Capture the cell that displays the provided text and extract its [x, y] central coordinate. 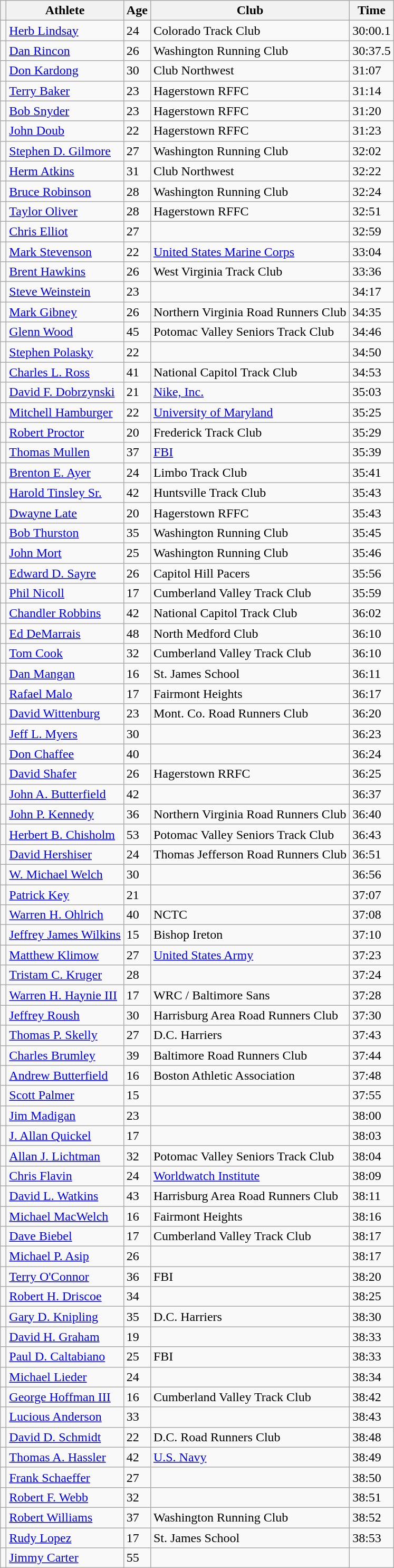
West Virginia Track Club [250, 272]
34:50 [372, 352]
United States Marine Corps [250, 252]
32:22 [372, 171]
Brent Hawkins [65, 272]
33:04 [372, 252]
Robert Proctor [65, 432]
Capitol Hill Pacers [250, 573]
Jimmy Carter [65, 1558]
David Wittenburg [65, 714]
Bruce Robinson [65, 191]
35:59 [372, 593]
35:41 [372, 473]
Nike, Inc. [250, 392]
36:56 [372, 874]
37:28 [372, 995]
31:14 [372, 91]
Thomas Jefferson Road Runners Club [250, 854]
38:49 [372, 1457]
Michael Lieder [65, 1377]
Herm Atkins [65, 171]
36:20 [372, 714]
John A. Butterfield [65, 794]
Glenn Wood [65, 332]
Terry Baker [65, 91]
38:11 [372, 1196]
Harold Tinsley Sr. [65, 493]
Robert Williams [65, 1517]
Limbo Track Club [250, 473]
Michael P. Asip [65, 1257]
Frederick Track Club [250, 432]
Jeffrey Roush [65, 1015]
34:53 [372, 372]
38:51 [372, 1497]
Patrick Key [65, 895]
Rudy Lopez [65, 1538]
NCTC [250, 915]
37:24 [372, 975]
University of Maryland [250, 412]
35:46 [372, 553]
Thomas P. Skelly [65, 1035]
Stephen D. Gilmore [65, 151]
Edward D. Sayre [65, 573]
34:46 [372, 332]
38:50 [372, 1477]
Dwayne Late [65, 513]
38:43 [372, 1417]
32:51 [372, 211]
J. Allan Quickel [65, 1136]
Robert H. Driscoe [65, 1297]
Lucious Anderson [65, 1417]
Athlete [65, 11]
Gary D. Knipling [65, 1317]
35:25 [372, 412]
34:35 [372, 312]
37:23 [372, 955]
D.C. Road Runners Club [250, 1437]
38:16 [372, 1216]
37:48 [372, 1075]
38:30 [372, 1317]
Chris Flavin [65, 1176]
55 [137, 1558]
Tom Cook [65, 654]
31:20 [372, 111]
Age [137, 11]
36:17 [372, 694]
36:40 [372, 814]
19 [137, 1337]
32:24 [372, 191]
Dan Mangan [65, 674]
Terry O'Connor [65, 1277]
Warren H. Ohlrich [65, 915]
36:23 [372, 734]
Thomas Mullen [65, 452]
John P. Kennedy [65, 814]
Bob Snyder [65, 111]
David D. Schmidt [65, 1437]
Steve Weinstein [65, 292]
Brenton E. Ayer [65, 473]
Paul D. Caltabiano [65, 1357]
Ed DeMarrais [65, 634]
Mitchell Hamburger [65, 412]
38:25 [372, 1297]
Matthew Klimow [65, 955]
Herbert B. Chisholm [65, 834]
John Doub [65, 131]
Charles Brumley [65, 1055]
32:02 [372, 151]
36:37 [372, 794]
36:51 [372, 854]
Dan Rincon [65, 51]
Tristam C. Kruger [65, 975]
Baltimore Road Runners Club [250, 1055]
Bob Thurston [65, 533]
Jeffrey James Wilkins [65, 935]
35:29 [372, 432]
37:08 [372, 915]
David Shafer [65, 774]
Taylor Oliver [65, 211]
38:42 [372, 1397]
38:20 [372, 1277]
38:04 [372, 1156]
38:00 [372, 1116]
30:37.5 [372, 51]
Rafael Malo [65, 694]
36:24 [372, 754]
38:52 [372, 1517]
37:30 [372, 1015]
Time [372, 11]
35:03 [372, 392]
36:25 [372, 774]
Robert F. Webb [65, 1497]
36:02 [372, 613]
Stephen Polasky [65, 352]
35:39 [372, 452]
38:53 [372, 1538]
Don Chaffee [65, 754]
37:10 [372, 935]
37:44 [372, 1055]
Colorado Track Club [250, 31]
Michael MacWelch [65, 1216]
31:23 [372, 131]
Huntsville Track Club [250, 493]
Boston Athletic Association [250, 1075]
38:34 [372, 1377]
Mark Gibney [65, 312]
Club [250, 11]
Herb Lindsay [65, 31]
36:11 [372, 674]
Bishop Ireton [250, 935]
North Medford Club [250, 634]
41 [137, 372]
34:17 [372, 292]
David L. Watkins [65, 1196]
37:07 [372, 895]
Jeff L. Myers [65, 734]
Dave Biebel [65, 1236]
Frank Schaeffer [65, 1477]
53 [137, 834]
Scott Palmer [65, 1095]
45 [137, 332]
David F. Dobrzynski [65, 392]
Don Kardong [65, 71]
Andrew Butterfield [65, 1075]
WRC / Baltimore Sans [250, 995]
30:00.1 [372, 31]
U.S. Navy [250, 1457]
Charles L. Ross [65, 372]
38:48 [372, 1437]
33 [137, 1417]
Chandler Robbins [65, 613]
Mark Stevenson [65, 252]
31:07 [372, 71]
Thomas A. Hassler [65, 1457]
38:03 [372, 1136]
Mont. Co. Road Runners Club [250, 714]
Worldwatch Institute [250, 1176]
31 [137, 171]
Jim Madigan [65, 1116]
43 [137, 1196]
Chris Elliot [65, 231]
George Hoffman III [65, 1397]
37:55 [372, 1095]
Hagerstown RRFC [250, 774]
35:45 [372, 533]
36:43 [372, 834]
W. Michael Welch [65, 874]
37:43 [372, 1035]
David H. Graham [65, 1337]
Phil Nicoll [65, 593]
Warren H. Haynie III [65, 995]
38:09 [372, 1176]
32:59 [372, 231]
39 [137, 1055]
33:36 [372, 272]
Allan J. Lichtman [65, 1156]
34 [137, 1297]
35:56 [372, 573]
David Hershiser [65, 854]
John Mort [65, 553]
United States Army [250, 955]
48 [137, 634]
